Provide the (X, Y) coordinate of the cell's center where the given text is located.  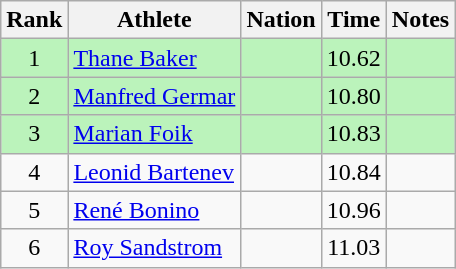
René Bonino (154, 210)
Time (354, 20)
3 (34, 134)
Notes (420, 20)
Thane Baker (154, 58)
10.83 (354, 134)
5 (34, 210)
Rank (34, 20)
Manfred Germar (154, 96)
Marian Foik (154, 134)
10.84 (354, 172)
4 (34, 172)
10.96 (354, 210)
2 (34, 96)
Roy Sandstrom (154, 248)
11.03 (354, 248)
6 (34, 248)
10.80 (354, 96)
10.62 (354, 58)
Nation (281, 20)
Athlete (154, 20)
Leonid Bartenev (154, 172)
1 (34, 58)
